Determine the (x, y) coordinate at the center of the cell enclosing the given text.  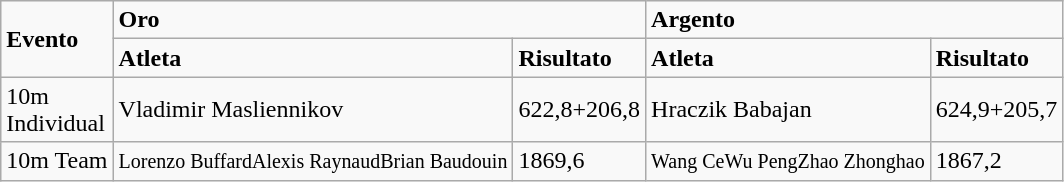
Argento (854, 20)
624,9+205,7 (996, 110)
Hraczik Babajan (788, 110)
Vladimir Masliennikov (313, 110)
622,8+206,8 (580, 110)
Evento (57, 39)
10mIndividual (57, 110)
1869,6 (580, 161)
10m Team (57, 161)
Wang CeWu PengZhao Zhonghao (788, 161)
Lorenzo BuffardAlexis RaynaudBrian Baudouin (313, 161)
Oro (380, 20)
1867,2 (996, 161)
